Search for the cell housing the specified text and yield its [x, y] center coordinate. 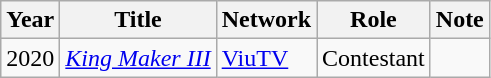
2020 [30, 58]
Network [266, 20]
Note [460, 20]
Role [374, 20]
King Maker III [138, 58]
Contestant [374, 58]
ViuTV [266, 58]
Title [138, 20]
Year [30, 20]
